Determine the [x, y] coordinate at the center of the cell enclosing the given text.  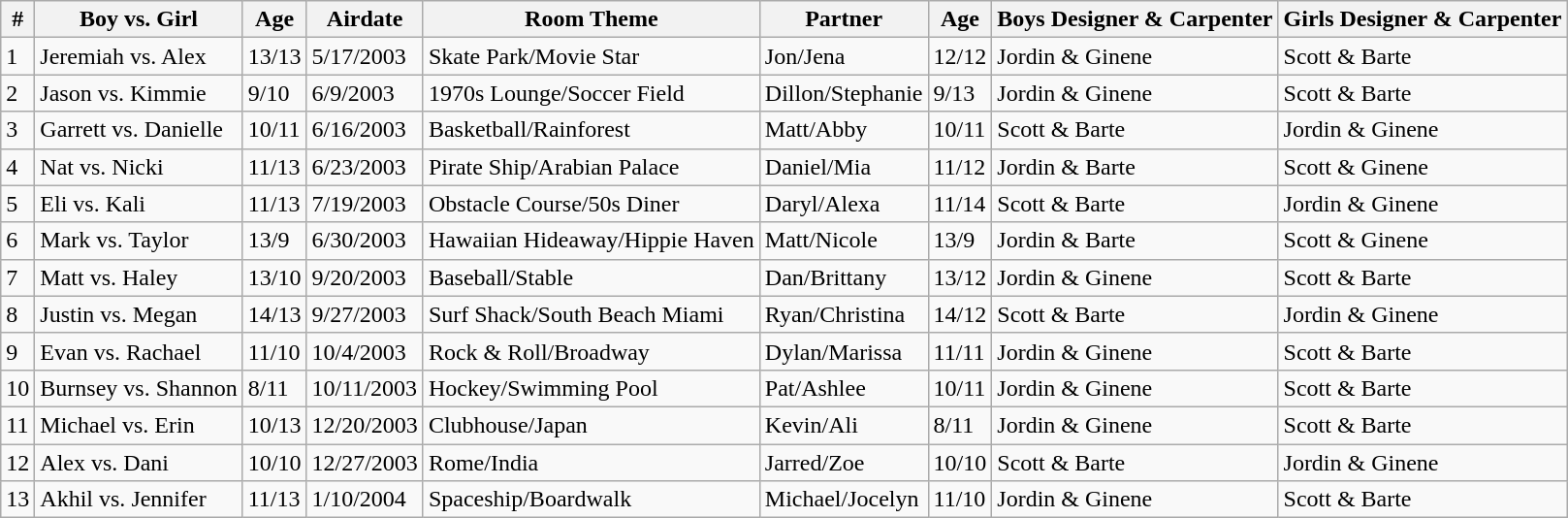
Ryan/Christina [844, 314]
10/4/2003 [365, 351]
Hockey/Swimming Pool [592, 388]
13/12 [960, 277]
# [17, 19]
Rock & Roll/Broadway [592, 351]
Hawaiian Hideaway/Hippie Haven [592, 241]
Burnsey vs. Shannon [139, 388]
14/12 [960, 314]
Airdate [365, 19]
12/12 [960, 56]
Alex vs. Dani [139, 463]
9/27/2003 [365, 314]
Pat/Ashlee [844, 388]
Surf Shack/South Beach Miami [592, 314]
13 [17, 500]
4 [17, 167]
Jarred/Zoe [844, 463]
6 [17, 241]
Pirate Ship/Arabian Palace [592, 167]
9/20/2003 [365, 277]
Obstacle Course/50s Diner [592, 204]
Spaceship/Boardwalk [592, 500]
1 [17, 56]
Dan/Brittany [844, 277]
Room Theme [592, 19]
8 [17, 314]
10 [17, 388]
Mark vs. Taylor [139, 241]
1/10/2004 [365, 500]
Jon/Jena [844, 56]
Dylan/Marissa [844, 351]
Daniel/Mia [844, 167]
Baseball/Stable [592, 277]
Michael/Jocelyn [844, 500]
Clubhouse/Japan [592, 425]
Basketball/Rainforest [592, 130]
7/19/2003 [365, 204]
13/13 [274, 56]
Rome/India [592, 463]
6/23/2003 [365, 167]
Garrett vs. Danielle [139, 130]
12/20/2003 [365, 425]
11 [17, 425]
7 [17, 277]
9/10 [274, 93]
Nat vs. Nicki [139, 167]
6/9/2003 [365, 93]
Dillon/Stephanie [844, 93]
9/13 [960, 93]
Michael vs. Erin [139, 425]
6/16/2003 [365, 130]
10/11/2003 [365, 388]
1970s Lounge/Soccer Field [592, 93]
Matt/Abby [844, 130]
Matt/Nicole [844, 241]
5/17/2003 [365, 56]
9 [17, 351]
Matt vs. Haley [139, 277]
Partner [844, 19]
Skate Park/Movie Star [592, 56]
Eli vs. Kali [139, 204]
Akhil vs. Jennifer [139, 500]
14/13 [274, 314]
11/14 [960, 204]
Boys Designer & Carpenter [1135, 19]
6/30/2003 [365, 241]
Jason vs. Kimmie [139, 93]
Jeremiah vs. Alex [139, 56]
5 [17, 204]
11/11 [960, 351]
Evan vs. Rachael [139, 351]
Boy vs. Girl [139, 19]
Justin vs. Megan [139, 314]
12/27/2003 [365, 463]
Daryl/Alexa [844, 204]
11/12 [960, 167]
2 [17, 93]
13/10 [274, 277]
10/13 [274, 425]
Girls Designer & Carpenter [1423, 19]
3 [17, 130]
Kevin/Ali [844, 425]
12 [17, 463]
